Return (X, Y) of the center of cell containing provided text 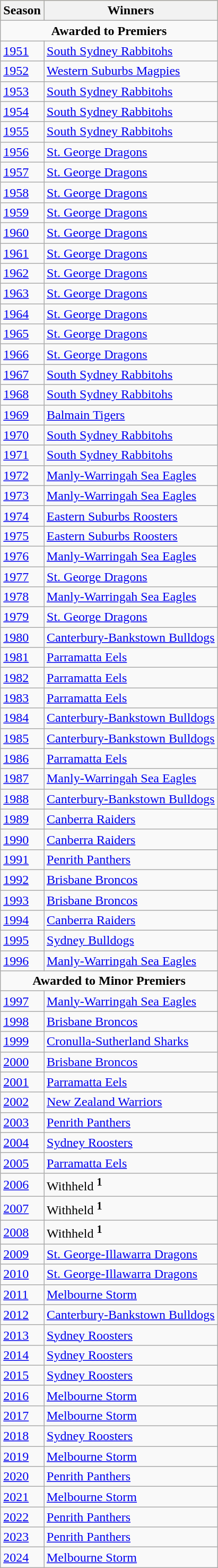
1963 (22, 294)
Awarded to Minor Premiers (109, 981)
2000 (22, 1062)
2023 (22, 1537)
1962 (22, 274)
2013 (22, 1335)
1954 (22, 112)
1966 (22, 354)
2019 (22, 1456)
1952 (22, 71)
1982 (22, 678)
1993 (22, 900)
1961 (22, 253)
1968 (22, 395)
2003 (22, 1122)
2009 (22, 1254)
1965 (22, 334)
1956 (22, 152)
1958 (22, 192)
Awarded to Premiers (109, 31)
Balmain Tigers (130, 415)
1984 (22, 718)
1992 (22, 880)
Sydney Bulldogs (130, 941)
1969 (22, 415)
1976 (22, 556)
2020 (22, 1477)
2007 (22, 1209)
1972 (22, 475)
1989 (22, 819)
1996 (22, 961)
2022 (22, 1517)
1953 (22, 91)
2024 (22, 1557)
2015 (22, 1375)
1995 (22, 941)
2006 (22, 1184)
1983 (22, 698)
1957 (22, 172)
1994 (22, 921)
1991 (22, 859)
1988 (22, 799)
2016 (22, 1395)
1977 (22, 576)
1967 (22, 374)
2021 (22, 1497)
1987 (22, 779)
1997 (22, 1001)
1973 (22, 496)
Cronulla-Sutherland Sharks (130, 1042)
1951 (22, 51)
1964 (22, 314)
Season (22, 11)
1960 (22, 233)
2004 (22, 1143)
1978 (22, 597)
2018 (22, 1436)
2005 (22, 1163)
1970 (22, 435)
1998 (22, 1021)
1955 (22, 132)
1979 (22, 617)
2017 (22, 1416)
1990 (22, 839)
2001 (22, 1082)
1971 (22, 455)
1974 (22, 516)
1959 (22, 212)
2014 (22, 1355)
1975 (22, 536)
2011 (22, 1294)
Winners (130, 11)
1980 (22, 637)
2002 (22, 1102)
1986 (22, 759)
2008 (22, 1232)
1985 (22, 738)
1999 (22, 1042)
New Zealand Warriors (130, 1102)
2012 (22, 1315)
1981 (22, 658)
Western Suburbs Magpies (130, 71)
2010 (22, 1274)
